Capture the cell that displays the provided text and extract its [X, Y] central coordinate. 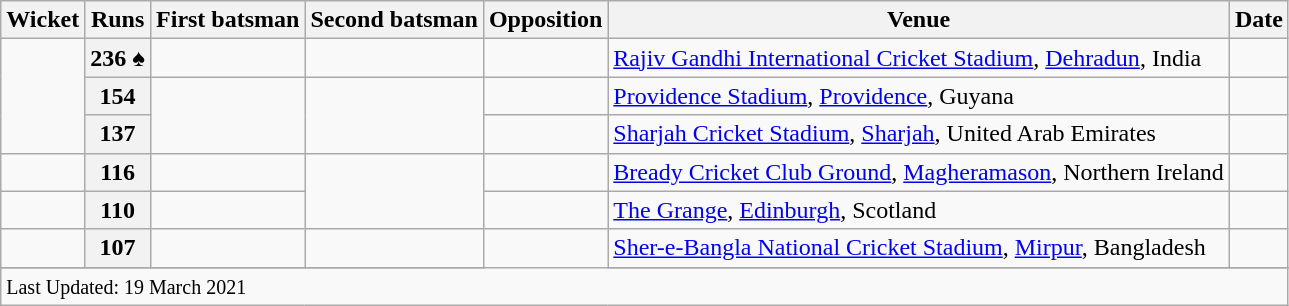
110 [118, 210]
Sharjah Cricket Stadium, Sharjah, United Arab Emirates [919, 134]
116 [118, 172]
Venue [919, 20]
Providence Stadium, Providence, Guyana [919, 96]
Date [1258, 20]
Wicket [43, 20]
Last Updated: 19 March 2021 [645, 286]
107 [118, 248]
Sher-e-Bangla National Cricket Stadium, Mirpur, Bangladesh [919, 248]
Second batsman [394, 20]
Runs [118, 20]
Rajiv Gandhi International Cricket Stadium, Dehradun, India [919, 58]
154 [118, 96]
236 ♠ [118, 58]
Opposition [545, 20]
137 [118, 134]
Bready Cricket Club Ground, Magheramason, Northern Ireland [919, 172]
First batsman [228, 20]
The Grange, Edinburgh, Scotland [919, 210]
